From the cell containing the given text, extract its center point as [X, Y] coordinate. 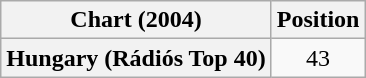
43 [318, 58]
Position [318, 20]
Hungary (Rádiós Top 40) [136, 58]
Chart (2004) [136, 20]
